Capture the cell that displays the provided text and extract its [X, Y] central coordinate. 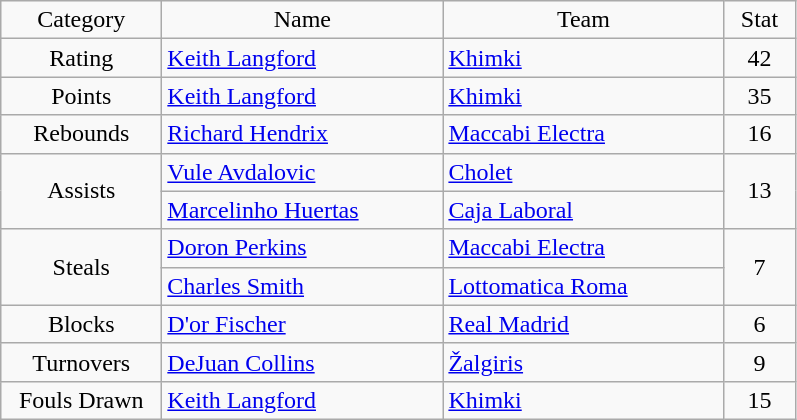
Cholet [584, 172]
15 [760, 400]
Steals [82, 267]
Lottomatica Roma [584, 286]
Vule Avdalovic [302, 172]
42 [760, 58]
Marcelinho Huertas [302, 210]
Team [584, 20]
Fouls Drawn [82, 400]
9 [760, 362]
Stat [760, 20]
35 [760, 96]
Rating [82, 58]
16 [760, 134]
Turnovers [82, 362]
Name [302, 20]
7 [760, 267]
6 [760, 324]
Caja Laboral [584, 210]
Real Madrid [584, 324]
13 [760, 191]
Doron Perkins [302, 248]
Žalgiris [584, 362]
DeJuan Collins [302, 362]
Richard Hendrix [302, 134]
Blocks [82, 324]
Points [82, 96]
Rebounds [82, 134]
D'or Fischer [302, 324]
Category [82, 20]
Charles Smith [302, 286]
Assists [82, 191]
